From the cell containing the given text, extract its center point as [x, y] coordinate. 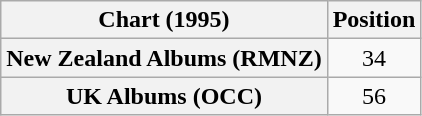
UK Albums (OCC) [164, 96]
34 [374, 58]
Chart (1995) [164, 20]
Position [374, 20]
56 [374, 96]
New Zealand Albums (RMNZ) [164, 58]
